Find where the given text appears and provide that cell's center as [X, Y] coordinate. 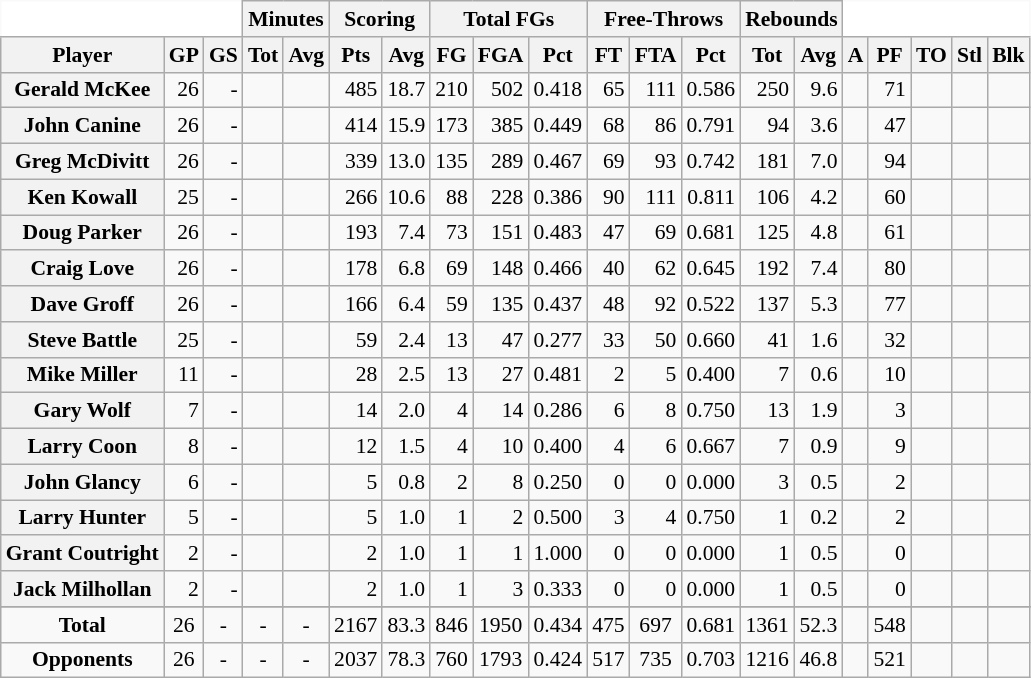
502 [501, 90]
0.437 [558, 304]
697 [656, 625]
FG [452, 55]
0.742 [710, 162]
A [856, 55]
1793 [501, 660]
John Glancy [82, 482]
68 [608, 126]
0.483 [558, 233]
0.500 [558, 518]
266 [356, 197]
52.3 [818, 625]
Grant Coutright [82, 554]
Total FGs [508, 19]
192 [767, 269]
210 [452, 90]
6.4 [406, 304]
Free-Throws [664, 19]
0.667 [710, 447]
62 [656, 269]
0.811 [710, 197]
GP [184, 55]
0.386 [558, 197]
0.418 [558, 90]
181 [767, 162]
86 [656, 126]
2037 [356, 660]
92 [656, 304]
33 [608, 340]
88 [452, 197]
18.7 [406, 90]
0.277 [558, 340]
9.6 [818, 90]
137 [767, 304]
41 [767, 340]
0.586 [710, 90]
173 [452, 126]
0.467 [558, 162]
0.791 [710, 126]
1.000 [558, 554]
1.9 [818, 411]
148 [501, 269]
46.8 [818, 660]
Opponents [82, 660]
Minutes [286, 19]
Doug Parker [82, 233]
5.3 [818, 304]
32 [890, 340]
760 [452, 660]
1361 [767, 625]
TO [932, 55]
Gary Wolf [82, 411]
60 [890, 197]
Stl [970, 55]
73 [452, 233]
2.4 [406, 340]
Greg McDivitt [82, 162]
6.8 [406, 269]
Jack Milhollan [82, 589]
193 [356, 233]
Steve Battle [82, 340]
13.0 [406, 162]
Larry Hunter [82, 518]
78.3 [406, 660]
Blk [1008, 55]
Player [82, 55]
Dave Groff [82, 304]
71 [890, 90]
0.522 [710, 304]
FTA [656, 55]
83.3 [406, 625]
40 [608, 269]
Mike Miller [82, 375]
PF [890, 55]
0.286 [558, 411]
0.6 [818, 375]
15.9 [406, 126]
228 [501, 197]
9 [890, 447]
4.2 [818, 197]
Rebounds [792, 19]
John Canine [82, 126]
475 [608, 625]
80 [890, 269]
4.8 [818, 233]
FGA [501, 55]
735 [656, 660]
0.645 [710, 269]
28 [356, 375]
1950 [501, 625]
414 [356, 126]
166 [356, 304]
11 [184, 375]
385 [501, 126]
77 [890, 304]
61 [890, 233]
Pts [356, 55]
48 [608, 304]
0.660 [710, 340]
0.2 [818, 518]
Larry Coon [82, 447]
106 [767, 197]
0.333 [558, 589]
Gerald McKee [82, 90]
90 [608, 197]
2167 [356, 625]
178 [356, 269]
7.0 [818, 162]
27 [501, 375]
0.481 [558, 375]
12 [356, 447]
1.5 [406, 447]
50 [656, 340]
151 [501, 233]
250 [767, 90]
FT [608, 55]
Craig Love [82, 269]
1.6 [818, 340]
0.8 [406, 482]
846 [452, 625]
125 [767, 233]
Total [82, 625]
10.6 [406, 197]
Ken Kowall [82, 197]
0.703 [710, 660]
2.0 [406, 411]
65 [608, 90]
289 [501, 162]
1216 [767, 660]
0.466 [558, 269]
0.449 [558, 126]
0.434 [558, 625]
485 [356, 90]
0.424 [558, 660]
339 [356, 162]
0.9 [818, 447]
GS [224, 55]
517 [608, 660]
521 [890, 660]
Scoring [380, 19]
93 [656, 162]
548 [890, 625]
0.250 [558, 482]
2.5 [406, 375]
3.6 [818, 126]
